Search for the cell housing the specified text and yield its [x, y] center coordinate. 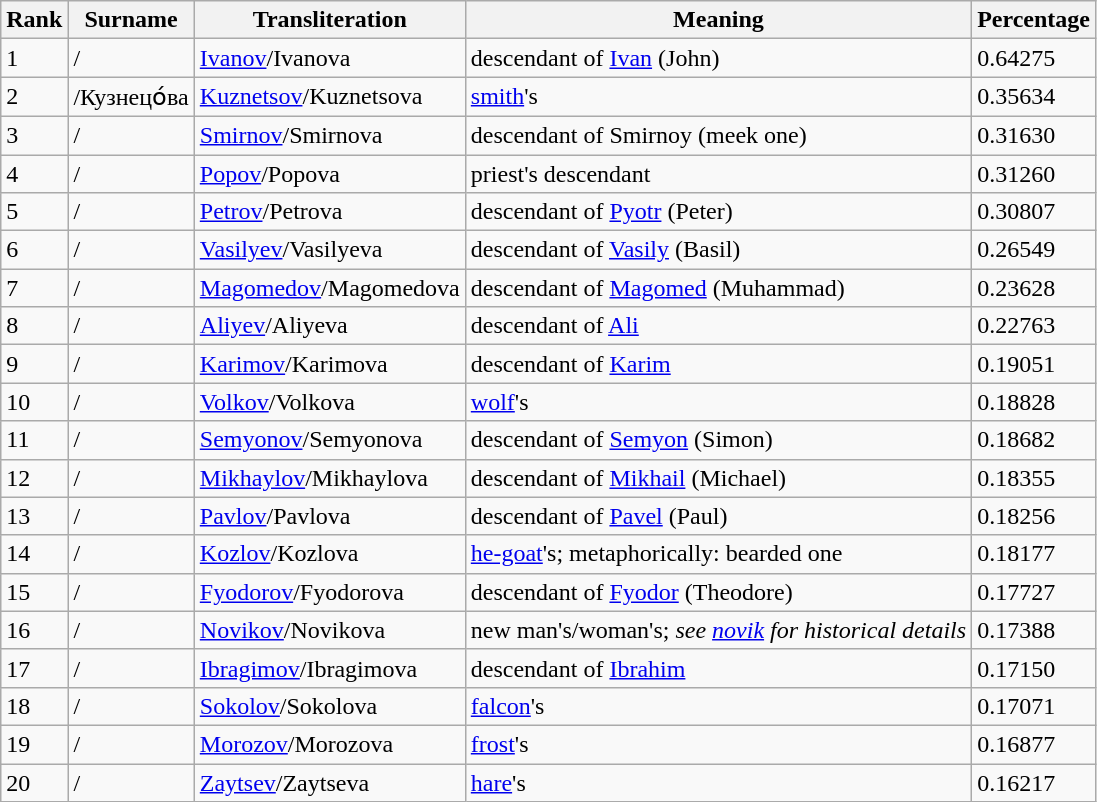
Novikov/Novikova [330, 630]
Kozlov/Kozlova [330, 554]
0.16877 [1034, 744]
16 [34, 630]
Aliyev/Aliyeva [330, 326]
4 [34, 173]
11 [34, 440]
0.16217 [1034, 783]
0.22763 [1034, 326]
descendant of Ivan (John) [718, 58]
Petrov/Petrova [330, 212]
descendant of Magomed (Muhammad) [718, 288]
9 [34, 364]
0.18682 [1034, 440]
Mikhaylov/Mikhaylova [330, 478]
descendant of Ibrahim [718, 668]
Ivanov/Ivanova [330, 58]
descendant of Smirnoy (meek one) [718, 135]
Zaytsev/Zaytseva [330, 783]
he-goat's; metaphorically: bearded one [718, 554]
Rank [34, 20]
0.23628 [1034, 288]
6 [34, 250]
19 [34, 744]
descendant of Mikhail (Michael) [718, 478]
12 [34, 478]
Sokolov/Sokolova [330, 706]
14 [34, 554]
wolf's [718, 402]
Ibragimov/Ibragimova [330, 668]
Magomedov/Magomedova [330, 288]
0.19051 [1034, 364]
descendant of Ali [718, 326]
Surname [131, 20]
0.30807 [1034, 212]
Smirnov/Smirnova [330, 135]
1 [34, 58]
13 [34, 516]
0.17727 [1034, 592]
0.64275 [1034, 58]
0.18828 [1034, 402]
new man's/woman's; see novik for historical details [718, 630]
descendant of Pavel (Paul) [718, 516]
2 [34, 97]
0.17150 [1034, 668]
0.17071 [1034, 706]
Semyonov/Semyonova [330, 440]
8 [34, 326]
Karimov/Karimova [330, 364]
Morozov/Morozova [330, 744]
descendant of Pyotr (Peter) [718, 212]
Fyodorov/Fyodorova [330, 592]
5 [34, 212]
frost's [718, 744]
Popov/Popova [330, 173]
18 [34, 706]
0.31260 [1034, 173]
0.18256 [1034, 516]
descendant of Fyodor (Theodore) [718, 592]
smith's [718, 97]
20 [34, 783]
priest's descendant [718, 173]
0.35634 [1034, 97]
descendant of Karim [718, 364]
hare's [718, 783]
7 [34, 288]
Transliteration [330, 20]
0.31630 [1034, 135]
10 [34, 402]
falcon's [718, 706]
0.18177 [1034, 554]
Vasilyev/Vasilyeva [330, 250]
17 [34, 668]
/Кузнецо́ва [131, 97]
0.18355 [1034, 478]
Pavlov/Pavlova [330, 516]
15 [34, 592]
Percentage [1034, 20]
Meaning [718, 20]
Volkov/Volkova [330, 402]
0.17388 [1034, 630]
descendant of Semyon (Simon) [718, 440]
3 [34, 135]
Kuznetsov/Kuznetsova [330, 97]
0.26549 [1034, 250]
descendant of Vasily (Basil) [718, 250]
